From the cell containing the given text, extract its center point as [x, y] coordinate. 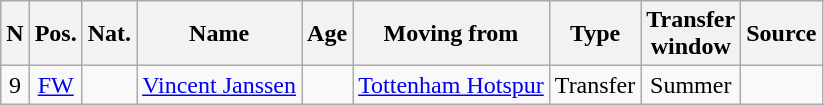
Pos. [56, 34]
FW [56, 85]
Tottenham Hotspur [452, 85]
Transfer [595, 85]
9 [15, 85]
Name [220, 34]
Type [595, 34]
Transferwindow [691, 34]
Moving from [452, 34]
Age [328, 34]
Source [782, 34]
Nat. [109, 34]
N [15, 34]
Summer [691, 85]
Vincent Janssen [220, 85]
